Find where the given text appears and provide that cell's center as (x, y) coordinate. 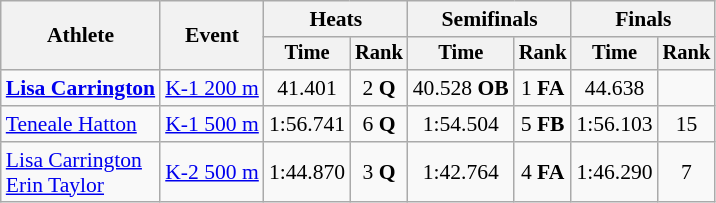
1:44.870 (307, 172)
2 Q (379, 88)
Teneale Hatton (80, 124)
K-2 500 m (212, 172)
4 FA (543, 172)
1:56.741 (307, 124)
3 Q (379, 172)
K-1 200 m (212, 88)
Semifinals (490, 19)
Event (212, 36)
41.401 (307, 88)
6 Q (379, 124)
1 FA (543, 88)
44.638 (614, 88)
Finals (643, 19)
1:56.103 (614, 124)
1:54.504 (461, 124)
Heats (336, 19)
K-1 500 m (212, 124)
15 (687, 124)
Lisa Carrington (80, 88)
1:46.290 (614, 172)
Athlete (80, 36)
5 FB (543, 124)
1:42.764 (461, 172)
7 (687, 172)
40.528 OB (461, 88)
Lisa CarringtonErin Taylor (80, 172)
